Output the (x, y) coordinate of the center of the cell containing the given text.  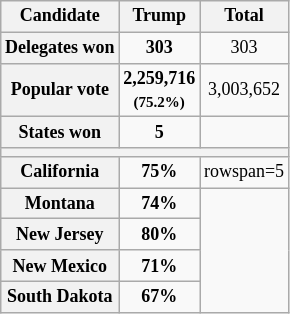
New Jersey (60, 234)
71% (160, 266)
States won (60, 132)
2,259,716 (75.2%) (160, 90)
California (60, 172)
3,003,652 (244, 90)
67% (160, 296)
Trump (160, 16)
80% (160, 234)
74% (160, 204)
75% (160, 172)
Montana (60, 204)
rowspan=5 (244, 172)
Popular vote (60, 90)
Delegates won (60, 48)
5 (160, 132)
Total (244, 16)
South Dakota (60, 296)
Candidate (60, 16)
New Mexico (60, 266)
